Find where the given text appears and provide that cell's center as (X, Y) coordinate. 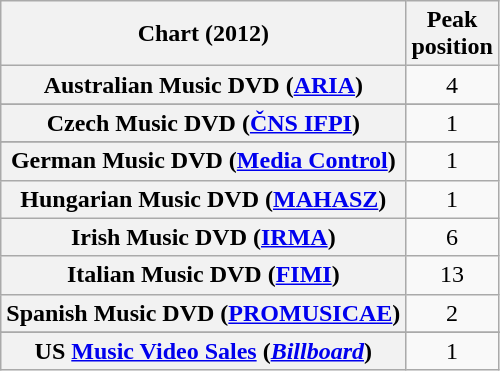
US Music Video Sales (Billboard) (204, 351)
Chart (2012) (204, 34)
Australian Music DVD (ARIA) (204, 85)
German Music DVD (Media Control) (204, 161)
2 (452, 313)
13 (452, 275)
Czech Music DVD (ČNS IFPI) (204, 123)
Irish Music DVD (IRMA) (204, 237)
Italian Music DVD (FIMI) (204, 275)
Spanish Music DVD (PROMUSICAE) (204, 313)
Peakposition (452, 34)
4 (452, 85)
6 (452, 237)
Hungarian Music DVD (MAHASZ) (204, 199)
